Determine the (x, y) coordinate at the center of the cell enclosing the given text.  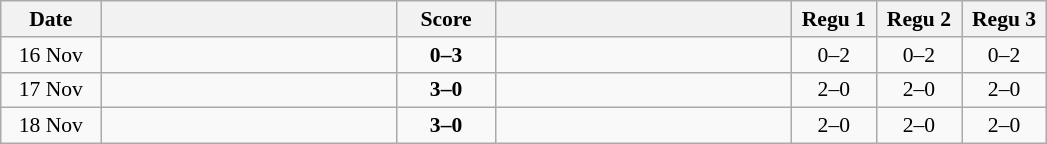
Regu 3 (1004, 19)
17 Nov (51, 90)
Regu 1 (834, 19)
16 Nov (51, 55)
Regu 2 (918, 19)
18 Nov (51, 126)
0–3 (446, 55)
Date (51, 19)
Score (446, 19)
